Provide the (X, Y) coordinate of the cell's center where the given text is located.  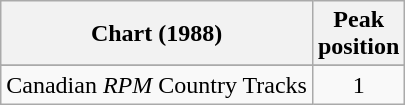
Canadian RPM Country Tracks (157, 85)
Peakposition (358, 34)
1 (358, 85)
Chart (1988) (157, 34)
